Capture the cell that displays the provided text and extract its (x, y) central coordinate. 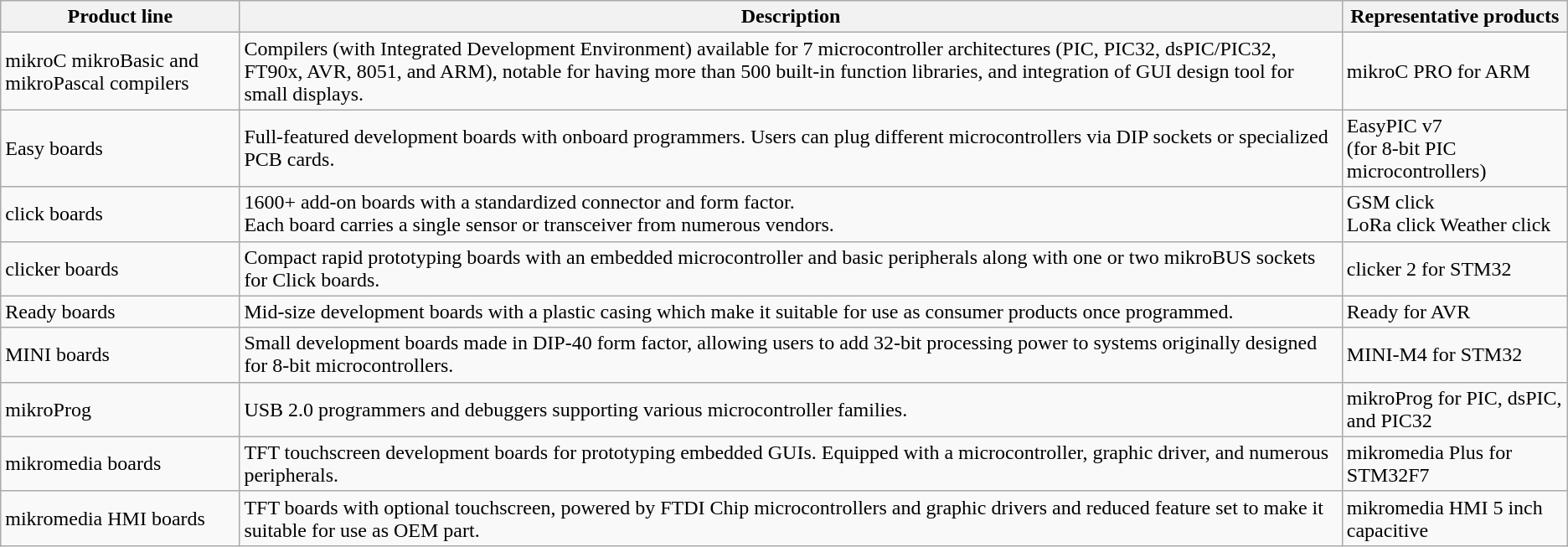
Product line (121, 17)
mikromedia HMI boards (121, 518)
clicker boards (121, 268)
clicker 2 for STM32 (1454, 268)
Ready boards (121, 312)
Compact rapid prototyping boards with an embedded microcontroller and basic peripherals along with one or two mikroBUS sockets for Click boards. (791, 268)
GSM clickLoRa click Weather click (1454, 214)
Representative products (1454, 17)
MINI boards (121, 355)
Mid-size development boards with a plastic casing which make it suitable for use as consumer products once programmed. (791, 312)
mikromedia HMI 5 inch capacitive (1454, 518)
click boards (121, 214)
mikroC mikroBasic and mikroPascal compilers (121, 71)
mikroProg for PIC, dsPIC, and PIC32 (1454, 409)
mikromedia boards (121, 464)
Full-featured development boards with onboard programmers. Users can plug different microcontrollers via DIP sockets or specialized PCB cards. (791, 148)
USB 2.0 programmers and debuggers supporting various microcontroller families. (791, 409)
Ready for AVR (1454, 312)
EasyPIC v7(for 8-bit PIC microcontrollers) (1454, 148)
Description (791, 17)
TFT touchscreen development boards for prototyping embedded GUIs. Equipped with a microcontroller, graphic driver, and numerous peripherals. (791, 464)
mikroC PRO for ARM (1454, 71)
mikromedia Plus for STM32F7 (1454, 464)
MINI-M4 for STM32 (1454, 355)
1600+ add-on boards with a standardized connector and form factor.Each board carries a single sensor or transceiver from numerous vendors. (791, 214)
Easy boards (121, 148)
mikroProg (121, 409)
